Extract the [x, y] coordinate from the center of the cell holding the provided text.  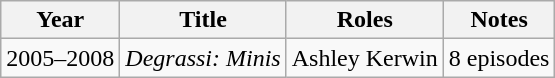
8 episodes [499, 58]
2005–2008 [60, 58]
Year [60, 20]
Title [203, 20]
Notes [499, 20]
Roles [364, 20]
Ashley Kerwin [364, 58]
Degrassi: Minis [203, 58]
